Identify which cell holds the provided text, then report its [x, y] central coordinate. 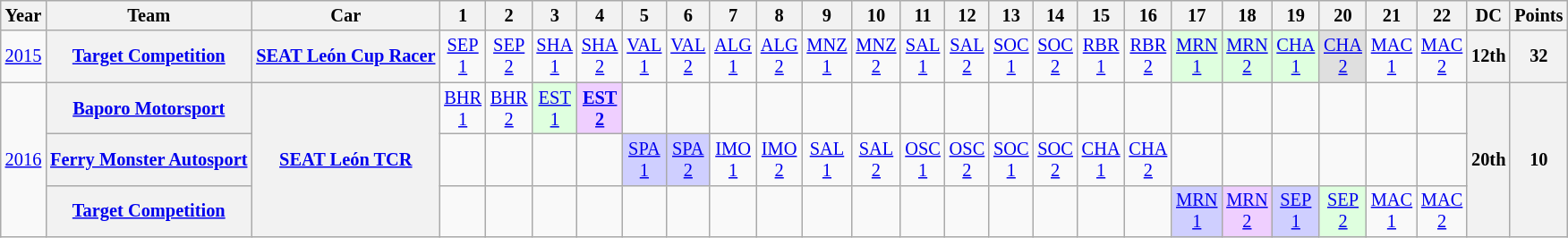
22 [1442, 15]
8 [780, 15]
BHR2 [509, 108]
9 [827, 15]
2015 [23, 56]
Car [345, 15]
MNZ1 [827, 56]
MNZ2 [875, 56]
Team [149, 15]
20th [1488, 159]
2016 [23, 159]
3 [554, 15]
OSC1 [922, 159]
4 [600, 15]
SPA2 [687, 159]
6 [687, 15]
BHR1 [463, 108]
IMO2 [780, 159]
5 [644, 15]
EST1 [554, 108]
19 [1296, 15]
SPA1 [644, 159]
Points [1538, 15]
2 [509, 15]
16 [1147, 15]
VAL1 [644, 56]
20 [1342, 15]
SHA2 [600, 56]
SHA1 [554, 56]
12th [1488, 56]
EST2 [600, 108]
DC [1488, 15]
VAL2 [687, 56]
14 [1054, 15]
RBR1 [1101, 56]
Year [23, 15]
12 [967, 15]
Baporo Motorsport [149, 108]
11 [922, 15]
Ferry Monster Autosport [149, 159]
1 [463, 15]
SEAT León TCR [345, 159]
IMO1 [733, 159]
OSC2 [967, 159]
15 [1101, 15]
RBR2 [1147, 56]
32 [1538, 56]
7 [733, 15]
SEAT León Cup Racer [345, 56]
17 [1197, 15]
21 [1392, 15]
18 [1247, 15]
ALG2 [780, 56]
13 [1011, 15]
ALG1 [733, 56]
